Locate the cell with the specified text and output its (x, y) center coordinate. 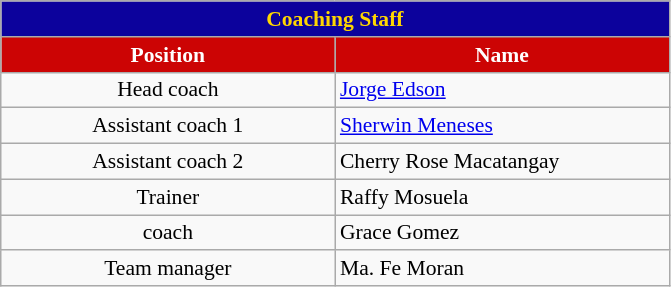
Head coach (168, 90)
Team manager (168, 269)
Raffy Mosuela (502, 197)
Cherry Rose Macatangay (502, 162)
Ma. Fe Moran (502, 269)
Sherwin Meneses (502, 126)
Position (168, 55)
Grace Gomez (502, 233)
coach (168, 233)
Name (502, 55)
Coaching Staff (335, 19)
Jorge Edson (502, 90)
Assistant coach 1 (168, 126)
Assistant coach 2 (168, 162)
Trainer (168, 197)
